Locate the cell with the specified text and output its (x, y) center coordinate. 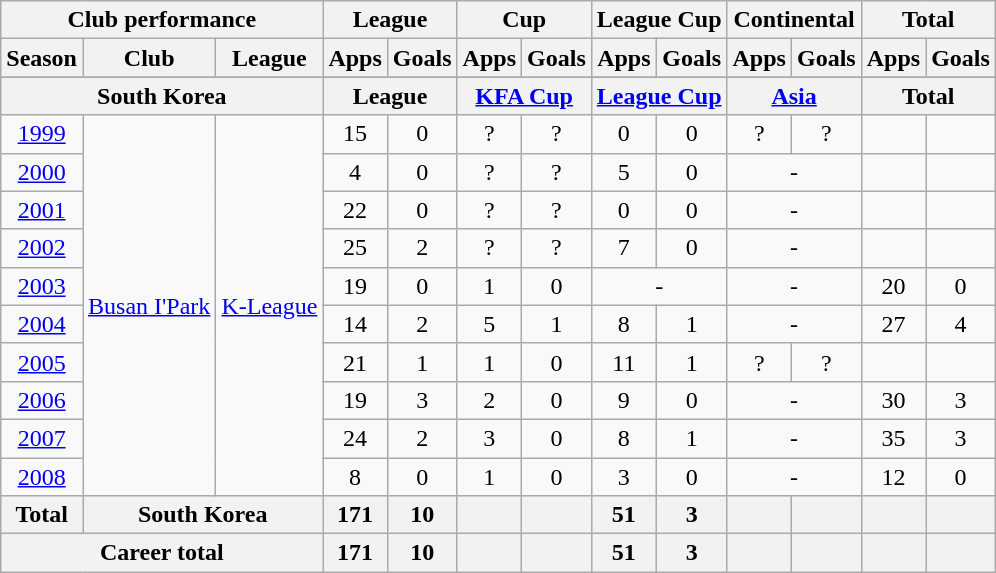
27 (893, 324)
Busan I'Park (148, 306)
9 (624, 400)
Asia (794, 96)
2004 (42, 324)
7 (624, 248)
KFA Cup (524, 96)
Club performance (162, 20)
2001 (42, 210)
2006 (42, 400)
2005 (42, 362)
Cup (524, 20)
Continental (794, 20)
Season (42, 58)
2000 (42, 172)
12 (893, 477)
30 (893, 400)
20 (893, 286)
24 (355, 438)
Club (148, 58)
15 (355, 134)
22 (355, 210)
1999 (42, 134)
25 (355, 248)
K-League (270, 306)
2003 (42, 286)
Career total (162, 553)
11 (624, 362)
35 (893, 438)
2008 (42, 477)
14 (355, 324)
2002 (42, 248)
2007 (42, 438)
21 (355, 362)
